Identify which cell holds the provided text, then report its (x, y) central coordinate. 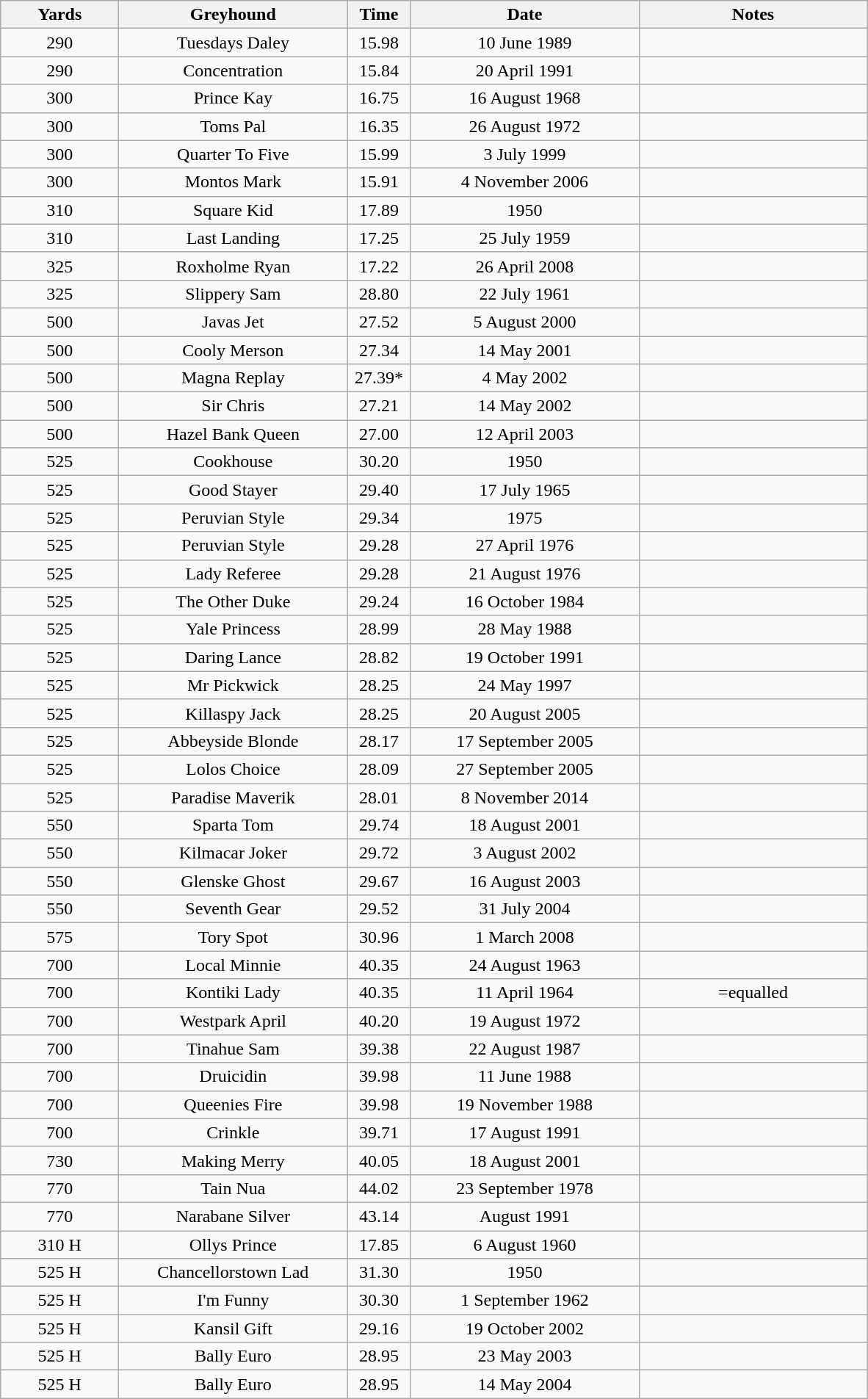
28.01 (379, 797)
30.96 (379, 937)
Roxholme Ryan (234, 266)
Yale Princess (234, 629)
Magna Replay (234, 378)
Paradise Maverik (234, 797)
Seventh Gear (234, 909)
Abbeyside Blonde (234, 741)
Killaspy Jack (234, 713)
43.14 (379, 1216)
16 October 1984 (524, 601)
28 May 1988 (524, 629)
Tuesdays Daley (234, 43)
Javas Jet (234, 322)
26 April 2008 (524, 266)
14 May 2001 (524, 350)
19 August 1972 (524, 1021)
Ollys Prince (234, 1245)
16.35 (379, 126)
39.38 (379, 1049)
19 October 1991 (524, 657)
1975 (524, 518)
15.99 (379, 154)
Kilmacar Joker (234, 853)
Concentration (234, 71)
Notes (753, 15)
22 July 1961 (524, 294)
31.30 (379, 1273)
28.99 (379, 629)
17.85 (379, 1245)
Time (379, 15)
28.80 (379, 294)
40.05 (379, 1160)
27.21 (379, 406)
15.98 (379, 43)
20 August 2005 (524, 713)
28.17 (379, 741)
29.74 (379, 825)
29.34 (379, 518)
Tinahue Sam (234, 1049)
16 August 1968 (524, 98)
3 July 1999 (524, 154)
27.39* (379, 378)
29.67 (379, 881)
20 April 1991 (524, 71)
23 May 2003 (524, 1356)
17.25 (379, 238)
29.40 (379, 490)
15.84 (379, 71)
Sir Chris (234, 406)
Sparta Tom (234, 825)
575 (60, 937)
Greyhound (234, 15)
Square Kid (234, 210)
Westpark April (234, 1021)
19 November 1988 (524, 1105)
Local Minnie (234, 965)
28.82 (379, 657)
27.34 (379, 350)
Montos Mark (234, 182)
Chancellorstown Lad (234, 1273)
Date (524, 15)
29.52 (379, 909)
27.00 (379, 434)
14 May 2002 (524, 406)
44.02 (379, 1188)
Hazel Bank Queen (234, 434)
The Other Duke (234, 601)
Toms Pal (234, 126)
Lolos Choice (234, 769)
10 June 1989 (524, 43)
25 July 1959 (524, 238)
=equalled (753, 993)
Good Stayer (234, 490)
310 H (60, 1245)
Prince Kay (234, 98)
Slippery Sam (234, 294)
4 November 2006 (524, 182)
17.89 (379, 210)
19 October 2002 (524, 1328)
Cookhouse (234, 462)
16.75 (379, 98)
28.09 (379, 769)
26 August 1972 (524, 126)
Making Merry (234, 1160)
40.20 (379, 1021)
22 August 1987 (524, 1049)
Quarter To Five (234, 154)
Queenies Fire (234, 1105)
Crinkle (234, 1132)
17 September 2005 (524, 741)
29.72 (379, 853)
I'm Funny (234, 1301)
Narabane Silver (234, 1216)
4 May 2002 (524, 378)
3 August 2002 (524, 853)
11 April 1964 (524, 993)
1 September 1962 (524, 1301)
21 August 1976 (524, 574)
30.20 (379, 462)
Kontiki Lady (234, 993)
17.22 (379, 266)
30.30 (379, 1301)
Lady Referee (234, 574)
24 May 1997 (524, 685)
6 August 1960 (524, 1245)
27.52 (379, 322)
14 May 2004 (524, 1384)
Cooly Merson (234, 350)
17 August 1991 (524, 1132)
15.91 (379, 182)
Last Landing (234, 238)
27 September 2005 (524, 769)
23 September 1978 (524, 1188)
Glenske Ghost (234, 881)
Kansil Gift (234, 1328)
12 April 2003 (524, 434)
39.71 (379, 1132)
27 April 1976 (524, 546)
29.24 (379, 601)
1 March 2008 (524, 937)
8 November 2014 (524, 797)
Druicidin (234, 1077)
16 August 2003 (524, 881)
29.16 (379, 1328)
Daring Lance (234, 657)
31 July 2004 (524, 909)
Yards (60, 15)
11 June 1988 (524, 1077)
Mr Pickwick (234, 685)
24 August 1963 (524, 965)
17 July 1965 (524, 490)
730 (60, 1160)
August 1991 (524, 1216)
5 August 2000 (524, 322)
Tory Spot (234, 937)
Tain Nua (234, 1188)
